Locate the cell with the specified text and output its [x, y] center coordinate. 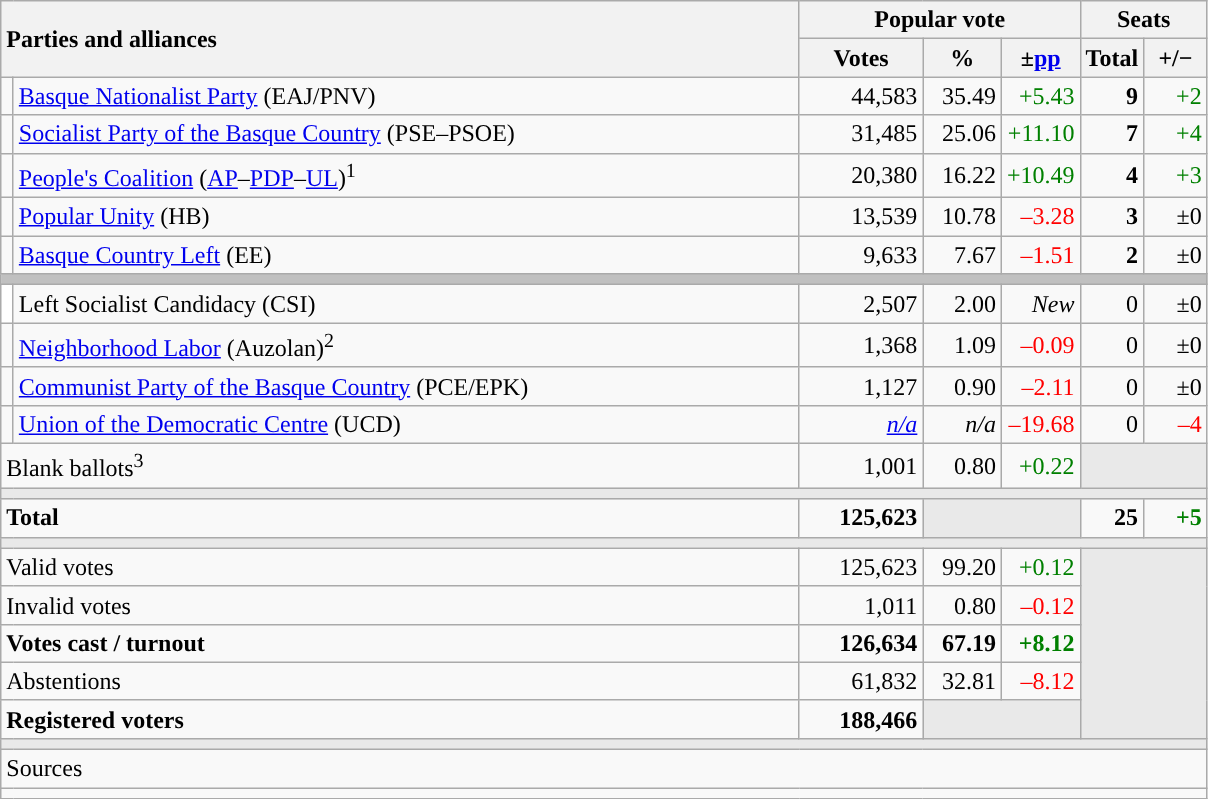
2 [1112, 255]
–1.51 [1040, 255]
–2.11 [1040, 386]
99.20 [962, 567]
Left Socialist Candidacy (CSI) [406, 304]
61,832 [861, 681]
1,011 [861, 605]
Votes cast / turnout [400, 643]
Abstentions [400, 681]
7.67 [962, 255]
10.78 [962, 217]
Communist Party of the Basque Country (PCE/EPK) [406, 386]
Registered voters [400, 719]
Valid votes [400, 567]
1,368 [861, 346]
Basque Country Left (EE) [406, 255]
4 [1112, 176]
16.22 [962, 176]
44,583 [861, 96]
3 [1112, 217]
188,466 [861, 719]
1,127 [861, 386]
9,633 [861, 255]
–0.09 [1040, 346]
1,001 [861, 466]
9 [1112, 96]
1.09 [962, 346]
Neighborhood Labor (Auzolan)2 [406, 346]
+10.49 [1040, 176]
+3 [1176, 176]
Blank ballots3 [400, 466]
+5.43 [1040, 96]
0.90 [962, 386]
Seats [1144, 20]
2.00 [962, 304]
Popular vote [940, 20]
35.49 [962, 96]
Basque Nationalist Party (EAJ/PNV) [406, 96]
–3.28 [1040, 217]
Parties and alliances [400, 39]
±pp [1040, 58]
2,507 [861, 304]
Invalid votes [400, 605]
+/− [1176, 58]
25 [1112, 518]
31,485 [861, 134]
Votes [861, 58]
New [1040, 304]
Sources [604, 769]
67.19 [962, 643]
People's Coalition (AP–PDP–UL)1 [406, 176]
32.81 [962, 681]
20,380 [861, 176]
–19.68 [1040, 424]
–8.12 [1040, 681]
+11.10 [1040, 134]
Socialist Party of the Basque Country (PSE–PSOE) [406, 134]
+0.12 [1040, 567]
% [962, 58]
126,634 [861, 643]
+8.12 [1040, 643]
+2 [1176, 96]
Union of the Democratic Centre (UCD) [406, 424]
Popular Unity (HB) [406, 217]
25.06 [962, 134]
+5 [1176, 518]
7 [1112, 134]
–0.12 [1040, 605]
+0.22 [1040, 466]
13,539 [861, 217]
–4 [1176, 424]
+4 [1176, 134]
